Extract the (X, Y) coordinate from the center of the cell holding the provided text.  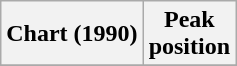
Peakposition (189, 34)
Chart (1990) (72, 34)
